For the text-containing cell, return its midpoint in (X, Y) coordinate format. 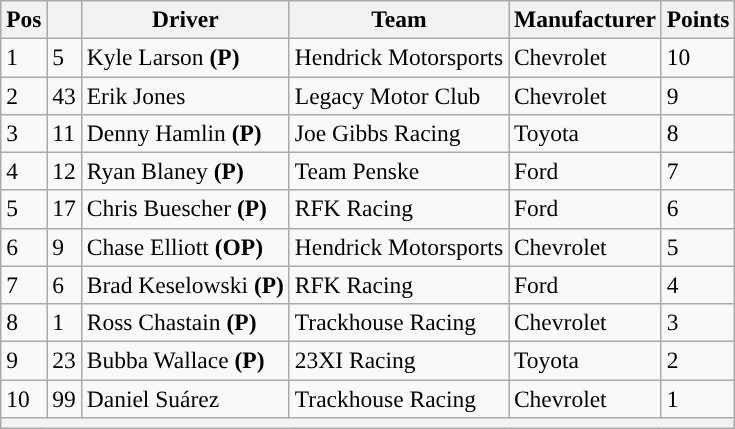
17 (64, 209)
Ryan Blaney (P) (185, 171)
Team Penske (398, 171)
Points (698, 19)
Team (398, 19)
Denny Hamlin (P) (185, 133)
Chase Elliott (OP) (185, 247)
23XI Racing (398, 360)
Kyle Larson (P) (185, 57)
43 (64, 95)
Pos (24, 19)
Erik Jones (185, 95)
Driver (185, 19)
12 (64, 171)
Brad Keselowski (P) (185, 285)
Legacy Motor Club (398, 95)
Bubba Wallace (P) (185, 360)
23 (64, 360)
Joe Gibbs Racing (398, 133)
Chris Buescher (P) (185, 209)
Ross Chastain (P) (185, 322)
99 (64, 398)
11 (64, 133)
Manufacturer (584, 19)
Daniel Suárez (185, 398)
